Find where the given text appears and provide that cell's center as [X, Y] coordinate. 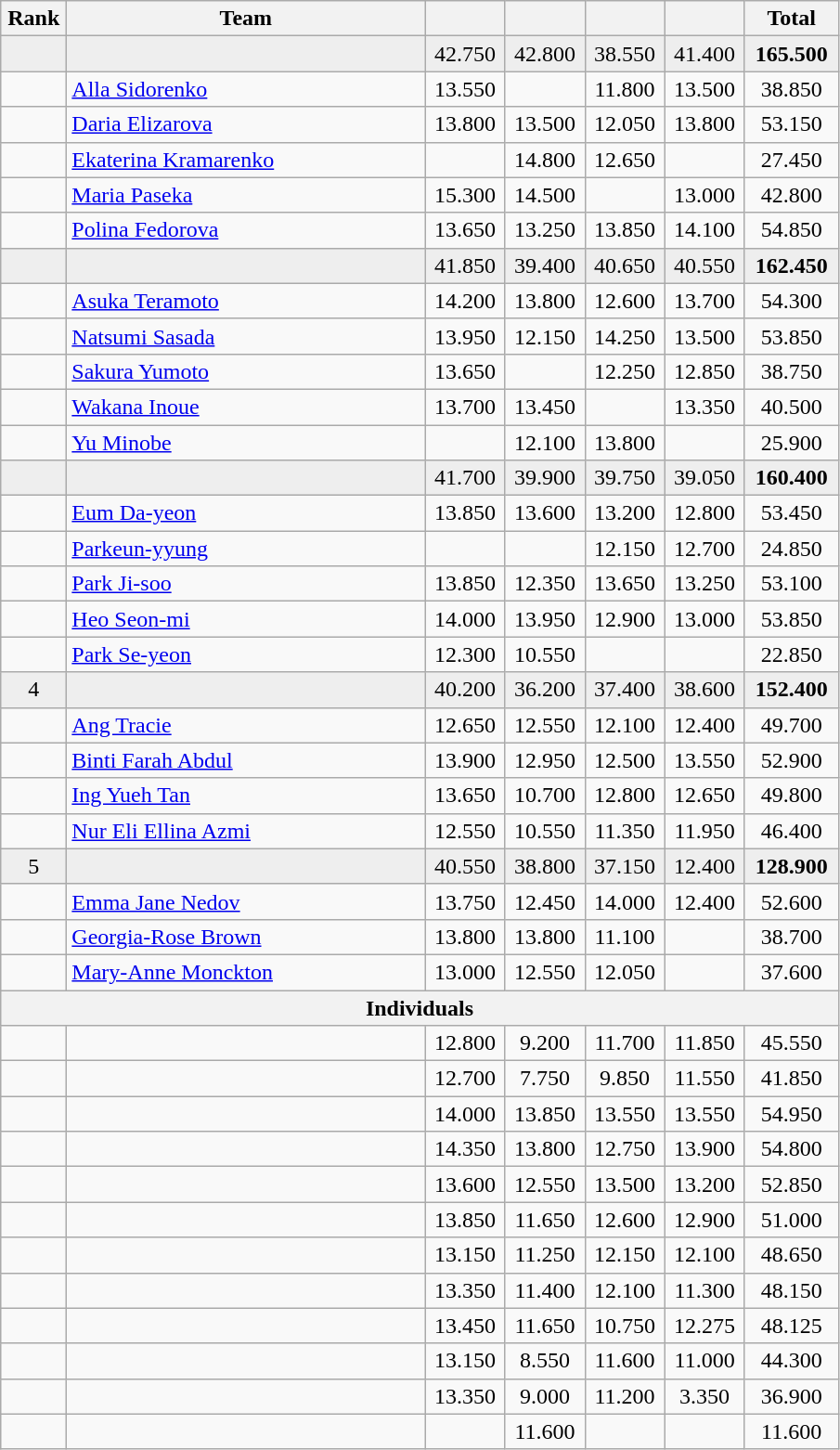
Sakura Yumoto [246, 371]
53.150 [791, 124]
Binti Farah Abdul [246, 760]
12.450 [545, 901]
128.900 [791, 866]
44.300 [791, 1361]
Total [791, 19]
11.800 [625, 89]
38.550 [625, 54]
Rank [33, 19]
4 [33, 690]
Emma Jane Nedov [246, 901]
Polina Fedorova [246, 230]
40.650 [625, 265]
37.400 [625, 690]
40.500 [791, 407]
38.850 [791, 89]
14.100 [704, 230]
11.300 [704, 1290]
12.500 [625, 760]
Georgia-Rose Brown [246, 937]
Asuka Teramoto [246, 301]
15.300 [465, 195]
37.150 [625, 866]
8.550 [545, 1361]
Parkeun-yyung [246, 549]
12.750 [625, 1149]
45.550 [791, 1043]
49.800 [791, 796]
11.400 [545, 1290]
38.800 [545, 866]
11.550 [704, 1079]
Park Ji-soo [246, 584]
3.350 [704, 1396]
42.750 [465, 54]
152.400 [791, 690]
11.850 [704, 1043]
53.100 [791, 584]
Ekaterina Kramarenko [246, 160]
38.600 [704, 690]
27.450 [791, 160]
Maria Paseka [246, 195]
54.300 [791, 301]
14.200 [465, 301]
36.900 [791, 1396]
11.200 [625, 1396]
12.950 [545, 760]
11.250 [545, 1255]
11.700 [625, 1043]
9.850 [625, 1079]
9.000 [545, 1396]
52.850 [791, 1185]
Daria Elizarova [246, 124]
25.900 [791, 443]
12.275 [704, 1326]
51.000 [791, 1220]
13.750 [465, 901]
39.900 [545, 478]
14.350 [465, 1149]
38.750 [791, 371]
Ing Yueh Tan [246, 796]
41.400 [704, 54]
37.600 [791, 972]
52.600 [791, 901]
162.450 [791, 265]
Ang Tracie [246, 725]
Wakana Inoue [246, 407]
Heo Seon-mi [246, 619]
53.450 [791, 513]
12.850 [704, 371]
39.400 [545, 265]
Alla Sidorenko [246, 89]
39.750 [625, 478]
Individuals [420, 1007]
40.200 [465, 690]
54.950 [791, 1114]
22.850 [791, 654]
10.700 [545, 796]
48.150 [791, 1290]
10.750 [625, 1326]
39.050 [704, 478]
14.500 [545, 195]
11.100 [625, 937]
14.250 [625, 336]
54.850 [791, 230]
160.400 [791, 478]
Eum Da-yeon [246, 513]
36.200 [545, 690]
41.700 [465, 478]
46.400 [791, 831]
38.700 [791, 937]
7.750 [545, 1079]
9.200 [545, 1043]
24.850 [791, 549]
Nur Eli Ellina Azmi [246, 831]
54.800 [791, 1149]
12.350 [545, 584]
12.300 [465, 654]
5 [33, 866]
48.125 [791, 1326]
11.950 [704, 831]
14.800 [545, 160]
165.500 [791, 54]
49.700 [791, 725]
11.350 [625, 831]
Park Se-yeon [246, 654]
Mary-Anne Monckton [246, 972]
Yu Minobe [246, 443]
48.650 [791, 1255]
Team [246, 19]
52.900 [791, 760]
Natsumi Sasada [246, 336]
12.250 [625, 371]
11.000 [704, 1361]
